Capture the cell that displays the provided text and extract its [X, Y] central coordinate. 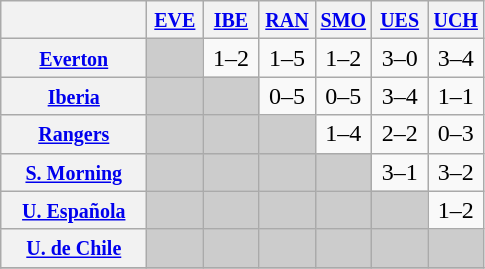
S. Morning [74, 172]
2–2 [400, 134]
U. Española [74, 210]
3–2 [456, 172]
Everton [74, 58]
UES [400, 20]
3–0 [400, 58]
0–3 [456, 134]
Iberia [74, 96]
EVE [175, 20]
1–1 [456, 96]
RAN [287, 20]
U. de Chile [74, 248]
3–1 [400, 172]
Rangers [74, 134]
1–4 [344, 134]
SMO [344, 20]
1–5 [287, 58]
IBE [231, 20]
UCH [456, 20]
